Detect which cell encompasses the target text, then output its [x, y] center coordinate. 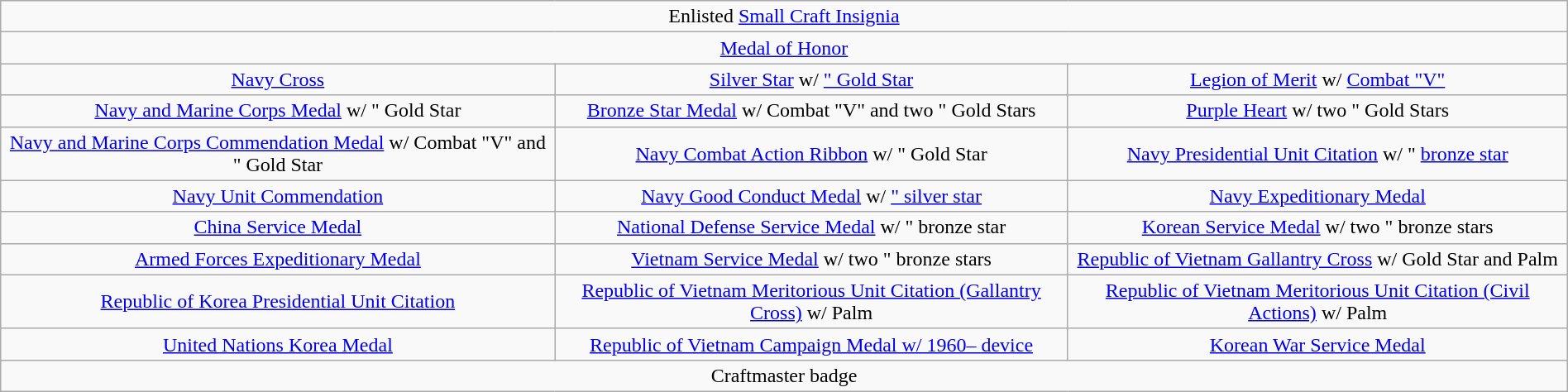
United Nations Korea Medal [278, 344]
China Service Medal [278, 227]
Navy Unit Commendation [278, 196]
Medal of Honor [784, 48]
National Defense Service Medal w/ " bronze star [811, 227]
Armed Forces Expeditionary Medal [278, 259]
Purple Heart w/ two " Gold Stars [1317, 111]
Enlisted Small Craft Insignia [784, 17]
Navy and Marine Corps Commendation Medal w/ Combat "V" and " Gold Star [278, 154]
Navy and Marine Corps Medal w/ " Gold Star [278, 111]
Republic of Vietnam Meritorious Unit Citation (Gallantry Cross) w/ Palm [811, 301]
Bronze Star Medal w/ Combat "V" and two " Gold Stars [811, 111]
Republic of Vietnam Gallantry Cross w/ Gold Star and Palm [1317, 259]
Navy Good Conduct Medal w/ " silver star [811, 196]
Korean War Service Medal [1317, 344]
Silver Star w/ " Gold Star [811, 79]
Republic of Vietnam Meritorious Unit Citation (Civil Actions) w/ Palm [1317, 301]
Navy Presidential Unit Citation w/ " bronze star [1317, 154]
Navy Cross [278, 79]
Legion of Merit w/ Combat "V" [1317, 79]
Vietnam Service Medal w/ two " bronze stars [811, 259]
Navy Combat Action Ribbon w/ " Gold Star [811, 154]
Craftmaster badge [784, 375]
Korean Service Medal w/ two " bronze stars [1317, 227]
Republic of Vietnam Campaign Medal w/ 1960– device [811, 344]
Republic of Korea Presidential Unit Citation [278, 301]
Navy Expeditionary Medal [1317, 196]
